Detect which cell encompasses the target text, then output its (x, y) center coordinate. 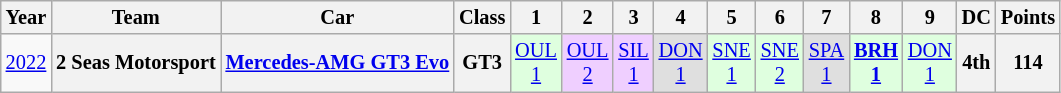
1 (536, 17)
5 (731, 17)
SNE2 (780, 63)
Year (26, 17)
2022 (26, 63)
SPA1 (826, 63)
DC (976, 17)
2 (588, 17)
OUL2 (588, 63)
SNE1 (731, 63)
3 (633, 17)
Class (482, 17)
7 (826, 17)
4 (681, 17)
6 (780, 17)
OUL1 (536, 63)
Car (338, 17)
BRH1 (876, 63)
4th (976, 63)
8 (876, 17)
9 (930, 17)
Team (136, 17)
114 (1028, 63)
Points (1028, 17)
2 Seas Motorsport (136, 63)
SIL1 (633, 63)
Mercedes-AMG GT3 Evo (338, 63)
GT3 (482, 63)
